Return (X, Y) of the center of cell containing provided text 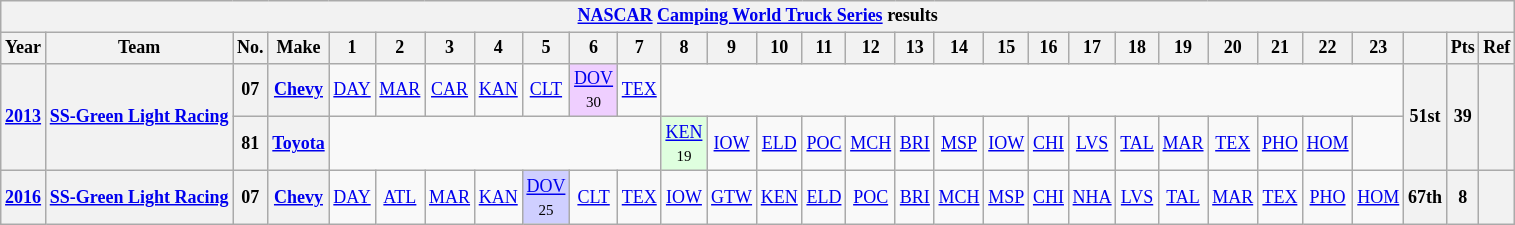
51st (1426, 116)
Team (138, 48)
10 (779, 48)
17 (1092, 48)
KEN (779, 197)
20 (1233, 48)
6 (594, 48)
3 (450, 48)
67th (1426, 197)
GTW (732, 197)
21 (1280, 48)
2013 (24, 116)
13 (914, 48)
No. (250, 48)
15 (1006, 48)
9 (732, 48)
CAR (450, 90)
39 (1462, 116)
Toyota (298, 144)
DOV30 (594, 90)
5 (546, 48)
23 (1378, 48)
4 (498, 48)
12 (871, 48)
Make (298, 48)
2 (400, 48)
11 (824, 48)
2016 (24, 197)
81 (250, 144)
Ref (1497, 48)
NASCAR Camping World Truck Series results (758, 16)
KEN19 (684, 144)
NHA (1092, 197)
1 (352, 48)
16 (1049, 48)
Pts (1462, 48)
18 (1137, 48)
19 (1183, 48)
DOV25 (546, 197)
Year (24, 48)
22 (1328, 48)
ATL (400, 197)
7 (639, 48)
14 (959, 48)
